For the text-containing cell, return its midpoint in (x, y) coordinate format. 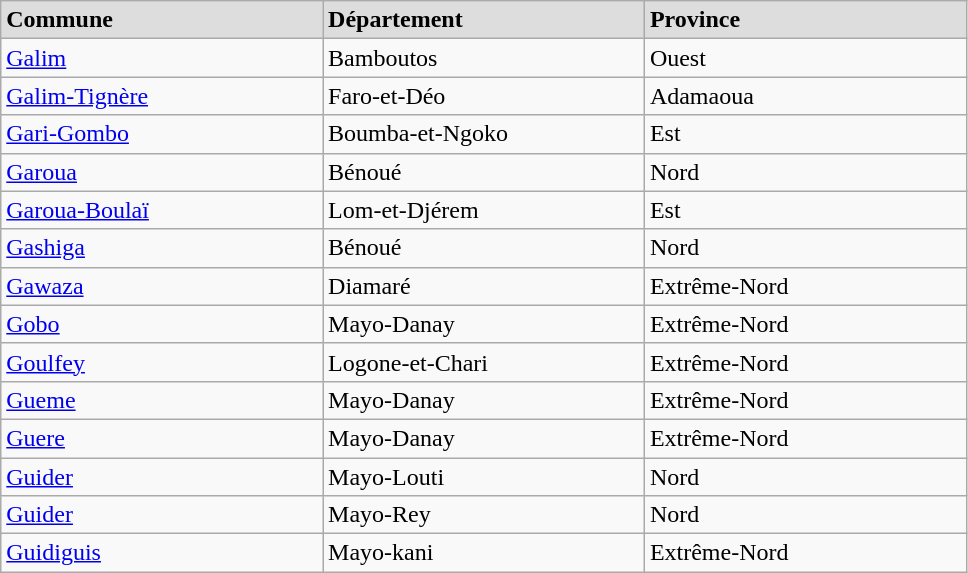
Bamboutos (484, 58)
Diamaré (484, 286)
Gashiga (162, 248)
Garoua (162, 172)
Guidiguis (162, 553)
Province (805, 20)
Gari-Gombo (162, 134)
Galim (162, 58)
Ouest (805, 58)
Guere (162, 438)
Gobo (162, 324)
Gueme (162, 400)
Département (484, 20)
Mayo-Rey (484, 515)
Goulfey (162, 362)
Mayo-kani (484, 553)
Adamaoua (805, 96)
Faro-et-Déo (484, 96)
Logone-et-Chari (484, 362)
Boumba-et-Ngoko (484, 134)
Commune (162, 20)
Lom-et-Djérem (484, 210)
Gawaza (162, 286)
Galim-Tignère (162, 96)
Garoua-Boulaï (162, 210)
Mayo-Louti (484, 477)
